From the cell containing the given text, extract its center point as (x, y) coordinate. 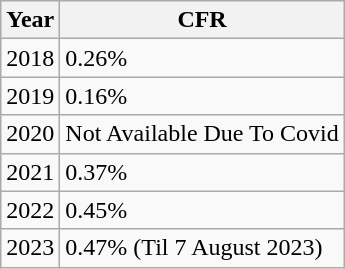
Not Available Due To Covid (202, 134)
2020 (30, 134)
Year (30, 20)
0.16% (202, 96)
2021 (30, 172)
2023 (30, 248)
0.26% (202, 58)
0.45% (202, 210)
0.47% (Til 7 August 2023) (202, 248)
2018 (30, 58)
2019 (30, 96)
CFR (202, 20)
0.37% (202, 172)
2022 (30, 210)
